Extract the (X, Y) coordinate from the center of the cell holding the provided text.  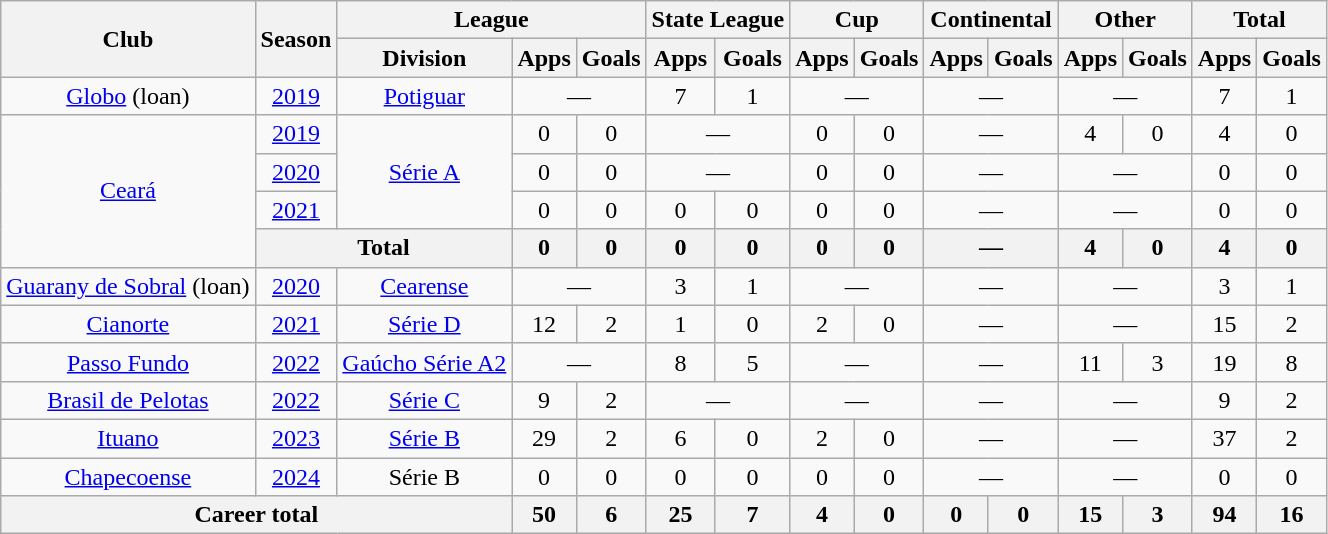
Cup (857, 20)
2023 (296, 438)
25 (680, 515)
37 (1224, 438)
Ceará (128, 191)
Passo Fundo (128, 362)
5 (752, 362)
Globo (loan) (128, 96)
Career total (256, 515)
19 (1224, 362)
Cianorte (128, 324)
16 (1292, 515)
Other (1125, 20)
Season (296, 39)
11 (1090, 362)
State League (718, 20)
2024 (296, 477)
Potiguar (424, 96)
29 (544, 438)
94 (1224, 515)
Cearense (424, 286)
50 (544, 515)
Guarany de Sobral (loan) (128, 286)
Brasil de Pelotas (128, 400)
12 (544, 324)
Club (128, 39)
Ituano (128, 438)
Gaúcho Série A2 (424, 362)
League (492, 20)
Série D (424, 324)
Chapecoense (128, 477)
Division (424, 58)
Série C (424, 400)
Série A (424, 172)
Continental (991, 20)
